Pinpoint the cell where the given text exists, returning its (X, Y) midpoint coordinate. 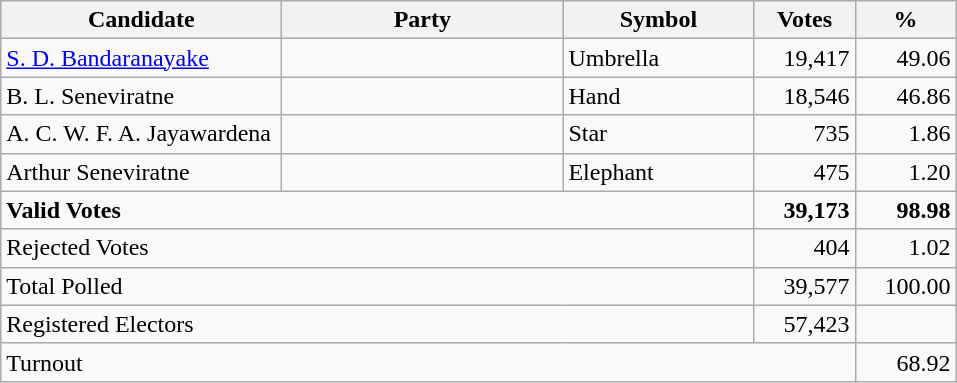
Rejected Votes (378, 248)
1.02 (906, 248)
A. C. W. F. A. Jayawardena (142, 134)
Total Polled (378, 286)
100.00 (906, 286)
98.98 (906, 210)
735 (804, 134)
Turnout (428, 362)
B. L. Seneviratne (142, 96)
57,423 (804, 324)
39,173 (804, 210)
Arthur Seneviratne (142, 172)
Elephant (658, 172)
39,577 (804, 286)
49.06 (906, 58)
1.86 (906, 134)
Party (422, 20)
Candidate (142, 20)
Votes (804, 20)
Hand (658, 96)
475 (804, 172)
19,417 (804, 58)
18,546 (804, 96)
Registered Electors (378, 324)
Symbol (658, 20)
1.20 (906, 172)
404 (804, 248)
S. D. Bandaranayake (142, 58)
% (906, 20)
68.92 (906, 362)
Valid Votes (378, 210)
Umbrella (658, 58)
46.86 (906, 96)
Star (658, 134)
